Return [x, y] of the center of cell containing provided text 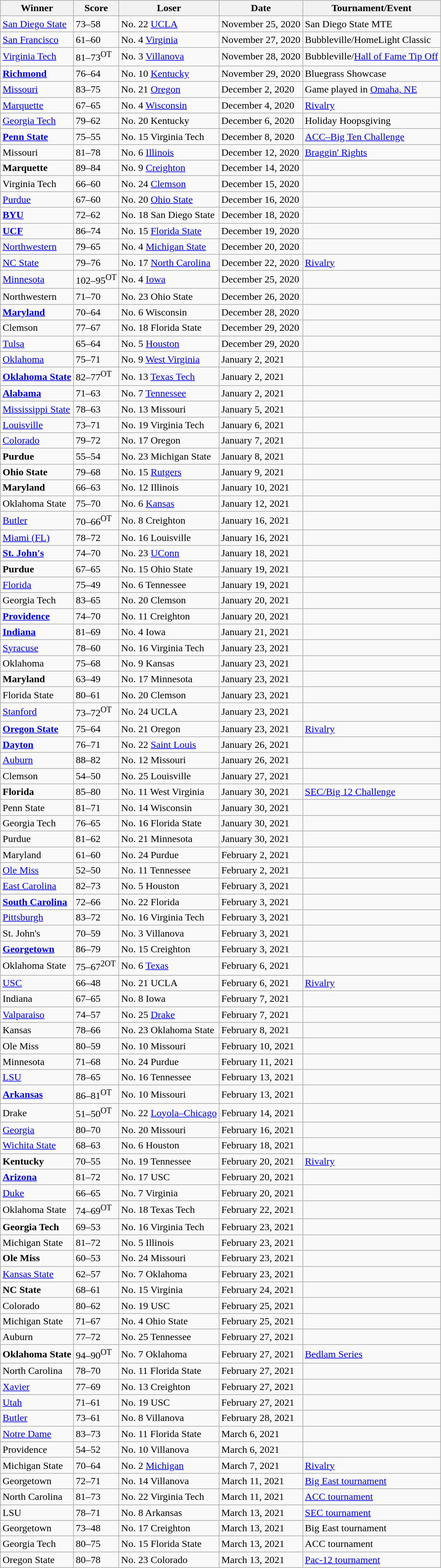
No. 12 Illinois [169, 488]
Valparaiso [37, 1015]
80–59 [96, 1046]
No. 17 North Carolina [169, 262]
No. 24 Missouri [169, 1258]
83–72 [96, 918]
Georgia [37, 1130]
78–65 [96, 1077]
80–75 [96, 1544]
74–57 [96, 1015]
San Diego State [37, 24]
81–71 [96, 807]
75–68 [96, 663]
65–64 [96, 344]
75–49 [96, 585]
86–74 [96, 231]
Kentucky [37, 1161]
February 10, 2021 [261, 1046]
No. 21 Minnesota [169, 839]
January 9, 2021 [261, 472]
No. 6 Wisconsin [169, 312]
Drake [37, 1113]
No. 6 Houston [169, 1146]
Utah [37, 1402]
No. 8 Creighton [169, 520]
No. 11 West Virginia [169, 792]
76–71 [96, 745]
No. 23 Ohio State [169, 297]
86–79 [96, 949]
No. 13 Texas Tech [169, 377]
85–80 [96, 792]
78–70 [96, 1371]
No. 18 Texas Tech [169, 1210]
78–63 [96, 409]
November 25, 2020 [261, 24]
80–78 [96, 1560]
BYU [37, 215]
No. 17 Creighton [169, 1528]
No. 20 Ohio State [169, 199]
January 8, 2021 [261, 456]
November 27, 2020 [261, 40]
No. 23 Colorado [169, 1560]
Florida State [37, 695]
No. 14 Wisconsin [169, 807]
February 8, 2021 [261, 1030]
December 20, 2020 [261, 247]
No. 9 West Virginia [169, 359]
No. 23 Oklahoma State [169, 1030]
No. 16 Louisville [169, 538]
Arkansas [37, 1094]
January 12, 2021 [261, 503]
Braggin' Rights [371, 152]
88–82 [96, 760]
62–57 [96, 1274]
December 19, 2020 [261, 231]
83–65 [96, 600]
78–71 [96, 1513]
75–64 [96, 729]
No. 15 Virginia Tech [169, 137]
No. 8 Arkansas [169, 1513]
No. 10 Villanova [169, 1449]
December 15, 2020 [261, 184]
72–66 [96, 902]
San Diego State MTE [371, 24]
75–71 [96, 359]
Xavier [37, 1387]
December 4, 2020 [261, 105]
No. 10 Kentucky [169, 74]
78–66 [96, 1030]
67–60 [96, 199]
79–65 [96, 247]
77–67 [96, 328]
No. 19 Virginia Tech [169, 425]
80–62 [96, 1305]
February 16, 2021 [261, 1130]
Alabama [37, 394]
Mississippi State [37, 409]
Ohio State [37, 472]
January 27, 2021 [261, 776]
December 2, 2020 [261, 90]
Syracuse [37, 648]
No. 15 Creighton [169, 949]
No. 20 Missouri [169, 1130]
No. 13 Creighton [169, 1387]
No. 17 USC [169, 1177]
December 12, 2020 [261, 152]
72–71 [96, 1481]
80–61 [96, 695]
70–55 [96, 1161]
No. 24 Clemson [169, 184]
No. 14 Villanova [169, 1481]
74–69OT [96, 1210]
Richmond [37, 74]
Duke [37, 1193]
Arizona [37, 1177]
Holiday Hoopsgiving [371, 121]
Tulsa [37, 344]
November 28, 2020 [261, 57]
81–62 [96, 839]
No. 18 Florida State [169, 328]
East Carolina [37, 886]
79–62 [96, 121]
No. 15 Rutgers [169, 472]
No. 18 San Diego State [169, 215]
No. 16 Florida State [169, 823]
78–72 [96, 538]
December 18, 2020 [261, 215]
Bedlam Series [371, 1354]
No. 23 Michigan State [169, 456]
December 22, 2020 [261, 262]
February 11, 2021 [261, 1062]
January 18, 2021 [261, 553]
Winner [37, 8]
73–48 [96, 1528]
No. 7 Tennessee [169, 394]
No. 25 Tennessee [169, 1337]
No. 16 Tennessee [169, 1077]
82–73 [96, 886]
86–81OT [96, 1094]
January 5, 2021 [261, 409]
Kansas State [37, 1274]
January 10, 2021 [261, 488]
No. 2 Michigan [169, 1465]
69–53 [96, 1227]
February 14, 2021 [261, 1113]
No. 22 Florida [169, 902]
No. 17 Oregon [169, 441]
No. 22 Virginia Tech [169, 1497]
73–61 [96, 1418]
Tournament/Event [371, 8]
66–63 [96, 488]
No. 25 Louisville [169, 776]
54–50 [96, 776]
Date [261, 8]
82–77OT [96, 377]
81–69 [96, 632]
No. 20 Kentucky [169, 121]
December 8, 2020 [261, 137]
No. 8 Iowa [169, 999]
February 22, 2021 [261, 1210]
No. 7 Virginia [169, 1193]
66–60 [96, 184]
81–78 [96, 152]
Pac-12 tournament [371, 1560]
78–60 [96, 648]
51–50OT [96, 1113]
ACC–Big Ten Challenge [371, 137]
Louisville [37, 425]
No. 17 Minnesota [169, 679]
January 7, 2021 [261, 441]
68–61 [96, 1290]
Wichita State [37, 1146]
Pittsburgh [37, 918]
102–95OT [96, 279]
73–71 [96, 425]
Bluegrass Showcase [371, 74]
76–64 [96, 74]
No. 24 UCLA [169, 712]
San Francisco [37, 40]
55–54 [96, 456]
89–84 [96, 168]
No. 12 Missouri [169, 760]
No. 6 Tennessee [169, 585]
71–67 [96, 1321]
No. 4 Wisconsin [169, 105]
December 16, 2020 [261, 199]
No. 6 Texas [169, 966]
77–69 [96, 1387]
75–672OT [96, 966]
South Carolina [37, 902]
No. 25 Drake [169, 1015]
79–72 [96, 441]
No. 11 Tennessee [169, 871]
No. 9 Creighton [169, 168]
SEC tournament [371, 1513]
No. 19 Tennessee [169, 1161]
79–68 [96, 472]
75–55 [96, 137]
January 6, 2021 [261, 425]
76–65 [96, 823]
Kansas [37, 1030]
February 28, 2021 [261, 1418]
71–63 [96, 394]
94–90OT [96, 1354]
Bubbleville/HomeLight Classic [371, 40]
79–76 [96, 262]
66–48 [96, 983]
February 18, 2021 [261, 1146]
No. 4 Virginia [169, 40]
No. 23 UConn [169, 553]
No. 4 Ohio State [169, 1321]
No. 15 Ohio State [169, 569]
No. 22 UCLA [169, 24]
December 28, 2020 [261, 312]
60–53 [96, 1258]
December 26, 2020 [261, 297]
No. 5 Illinois [169, 1243]
72–62 [96, 215]
66–65 [96, 1193]
52–50 [96, 871]
No. 11 Creighton [169, 616]
No. 22 Saint Louis [169, 745]
December 14, 2020 [261, 168]
73–72OT [96, 712]
January 21, 2021 [261, 632]
Miami (FL) [37, 538]
Stanford [37, 712]
83–73 [96, 1434]
Score [96, 8]
Bubbleville/Hall of Fame Tip Off [371, 57]
UCF [37, 231]
Notre Dame [37, 1434]
75–70 [96, 503]
February 24, 2021 [261, 1290]
70–59 [96, 933]
Game played in Omaha, NE [371, 90]
80–70 [96, 1130]
Dayton [37, 745]
71–70 [96, 297]
November 29, 2020 [261, 74]
No. 13 Missouri [169, 409]
No. 15 Virginia [169, 1290]
No. 9 Kansas [169, 663]
No. 8 Villanova [169, 1418]
December 6, 2020 [261, 121]
No. 22 Loyola–Chicago [169, 1113]
No. 6 Illinois [169, 152]
54–52 [96, 1449]
71–61 [96, 1402]
No. 6 Kansas [169, 503]
81–73 [96, 1497]
Loser [169, 8]
63–49 [96, 679]
70–66OT [96, 520]
No. 4 Michigan State [169, 247]
77–72 [96, 1337]
USC [37, 983]
March 7, 2021 [261, 1465]
73–58 [96, 24]
No. 21 UCLA [169, 983]
December 25, 2020 [261, 279]
SEC/Big 12 Challenge [371, 792]
71–68 [96, 1062]
68–63 [96, 1146]
81–73OT [96, 57]
83–75 [96, 90]
